Return the (X, Y) coordinate for the center point of the cell that contains the specified text.  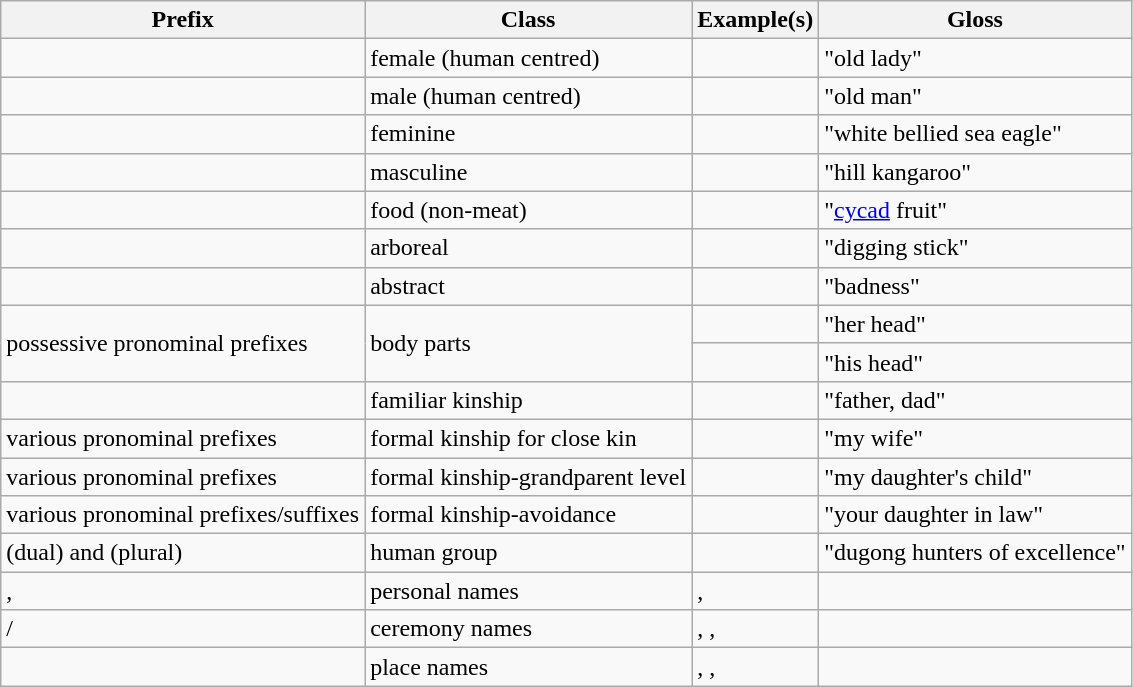
"father, dad" (976, 400)
"his head" (976, 362)
ceremony names (528, 629)
Class (528, 20)
"old lady" (976, 58)
Prefix (183, 20)
/ (183, 629)
"old man" (976, 96)
"cycad fruit" (976, 210)
"her head" (976, 324)
human group (528, 553)
food (non-meat) (528, 210)
arboreal (528, 248)
male (human centred) (528, 96)
(dual) and (plural) (183, 553)
possessive pronominal prefixes (183, 343)
formal kinship for close kin (528, 438)
personal names (528, 591)
various pronominal prefixes/suffixes (183, 515)
"my wife" (976, 438)
"digging stick" (976, 248)
body parts (528, 343)
familiar kinship (528, 400)
female (human centred) (528, 58)
masculine (528, 172)
formal kinship-grandparent level (528, 477)
"white bellied sea eagle" (976, 134)
"my daughter's child" (976, 477)
"dugong hunters of excellence" (976, 553)
"hill kangaroo" (976, 172)
"badness" (976, 286)
"your daughter in law" (976, 515)
formal kinship-avoidance (528, 515)
Example(s) (756, 20)
place names (528, 667)
Gloss (976, 20)
feminine (528, 134)
abstract (528, 286)
